Return the (x, y) coordinate for the center point of the cell that contains the specified text.  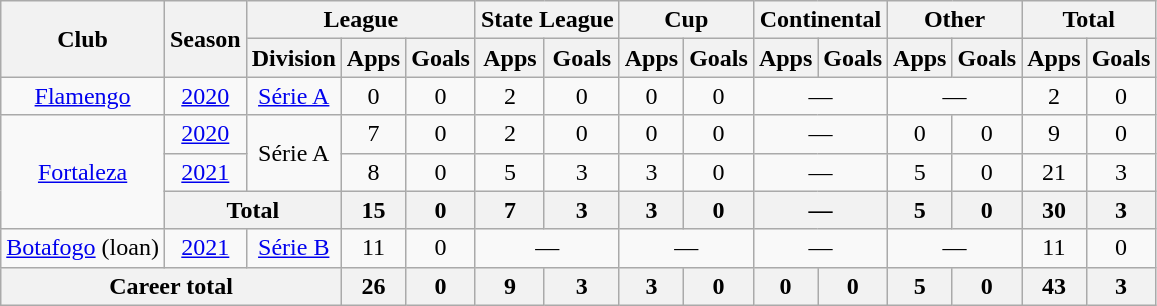
Cup (686, 20)
15 (373, 210)
Other (955, 20)
8 (373, 172)
Fortaleza (83, 172)
30 (1054, 210)
21 (1054, 172)
Série B (294, 248)
Division (294, 58)
43 (1054, 286)
Flamengo (83, 96)
Season (205, 39)
Continental (820, 20)
Club (83, 39)
26 (373, 286)
League (360, 20)
State League (547, 20)
Career total (172, 286)
Botafogo (loan) (83, 248)
